For the text-containing cell, return its midpoint in [X, Y] coordinate format. 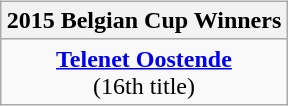
Telenet Oostende(16th title) [144, 72]
2015 Belgian Cup Winners [144, 20]
